Capture the cell that displays the provided text and extract its (x, y) central coordinate. 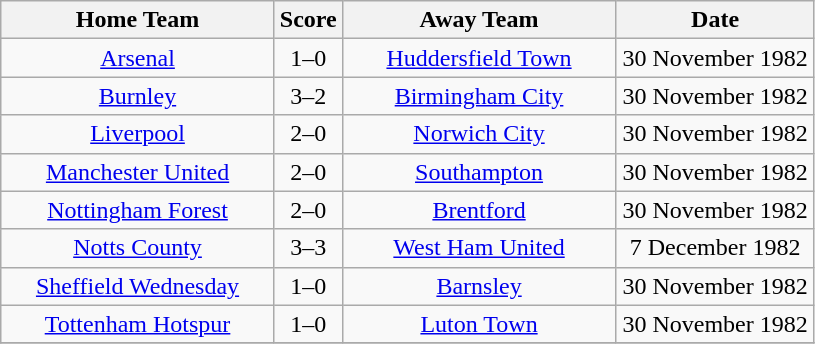
Date (716, 20)
Burnley (138, 96)
Luton Town (479, 324)
7 December 1982 (716, 248)
Home Team (138, 20)
3–2 (308, 96)
Southampton (479, 172)
Birmingham City (479, 96)
Brentford (479, 210)
Barnsley (479, 286)
Sheffield Wednesday (138, 286)
Away Team (479, 20)
3–3 (308, 248)
Liverpool (138, 134)
Nottingham Forest (138, 210)
West Ham United (479, 248)
Tottenham Hotspur (138, 324)
Arsenal (138, 58)
Huddersfield Town (479, 58)
Notts County (138, 248)
Norwich City (479, 134)
Manchester United (138, 172)
Score (308, 20)
